From the cell containing the given text, extract its center point as [x, y] coordinate. 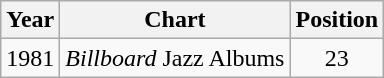
Chart [175, 20]
Year [30, 20]
Position [337, 20]
1981 [30, 58]
Billboard Jazz Albums [175, 58]
23 [337, 58]
